Locate the cell with the specified text and output its [X, Y] center coordinate. 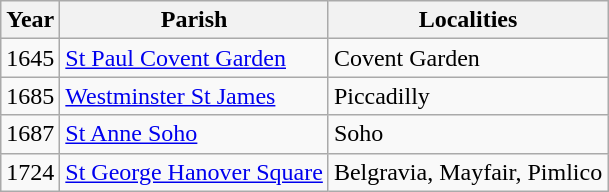
Westminster St James [194, 96]
Soho [468, 134]
1685 [30, 96]
Piccadilly [468, 96]
1645 [30, 58]
Belgravia, Mayfair, Pimlico [468, 172]
St Paul Covent Garden [194, 58]
Covent Garden [468, 58]
St George Hanover Square [194, 172]
1687 [30, 134]
Localities [468, 20]
1724 [30, 172]
Year [30, 20]
St Anne Soho [194, 134]
Parish [194, 20]
